Search for the cell housing the specified text and yield its (X, Y) center coordinate. 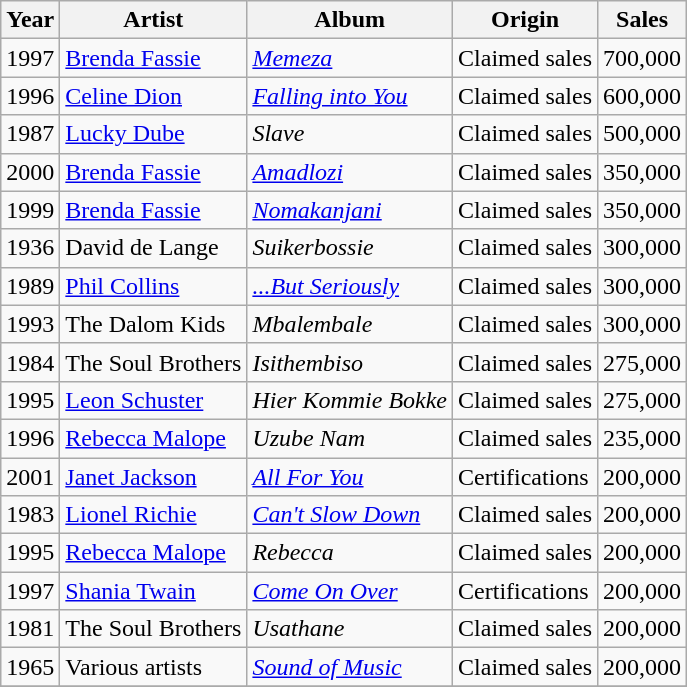
1981 (30, 629)
Usathane (350, 629)
Falling into You (350, 96)
500,000 (642, 134)
Mbalembale (350, 324)
700,000 (642, 58)
David de Lange (154, 248)
1965 (30, 667)
Rebecca (350, 553)
1983 (30, 515)
1989 (30, 286)
...But Seriously (350, 286)
1984 (30, 362)
Isithembiso (350, 362)
Memeza (350, 58)
2001 (30, 477)
Origin (526, 20)
1936 (30, 248)
Come On Over (350, 591)
Can't Slow Down (350, 515)
1993 (30, 324)
Slave (350, 134)
Uzube Nam (350, 438)
Year (30, 20)
235,000 (642, 438)
Amadlozi (350, 172)
Sales (642, 20)
Shania Twain (154, 591)
600,000 (642, 96)
1999 (30, 210)
Sound of Music (350, 667)
All For You (350, 477)
Suikerbossie (350, 248)
Album (350, 20)
Lucky Dube (154, 134)
Lionel Richie (154, 515)
Celine Dion (154, 96)
Janet Jackson (154, 477)
2000 (30, 172)
Phil Collins (154, 286)
Hier Kommie Bokke (350, 400)
Nomakanjani (350, 210)
1987 (30, 134)
Leon Schuster (154, 400)
The Dalom Kids (154, 324)
Various artists (154, 667)
Artist (154, 20)
